Find where the given text appears and provide that cell's center as [x, y] coordinate. 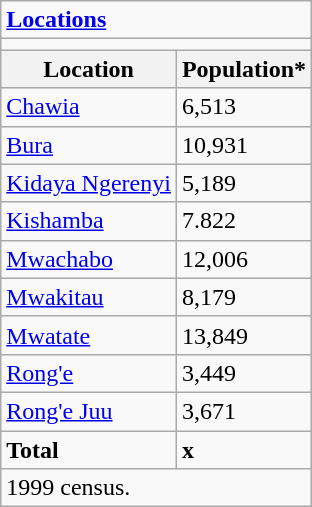
7.822 [244, 221]
Locations [156, 20]
Rong'e [89, 373]
x [244, 449]
Location [89, 69]
Rong'e Juu [89, 411]
Kishamba [89, 221]
Mwachabo [89, 259]
Mwakitau [89, 297]
12,006 [244, 259]
1999 census. [156, 488]
Bura [89, 145]
6,513 [244, 107]
Population* [244, 69]
Total [89, 449]
3,671 [244, 411]
5,189 [244, 183]
Kidaya Ngerenyi [89, 183]
Chawia [89, 107]
3,449 [244, 373]
13,849 [244, 335]
10,931 [244, 145]
Mwatate [89, 335]
8,179 [244, 297]
